Determine the [x, y] coordinate at the center of the cell enclosing the given text.  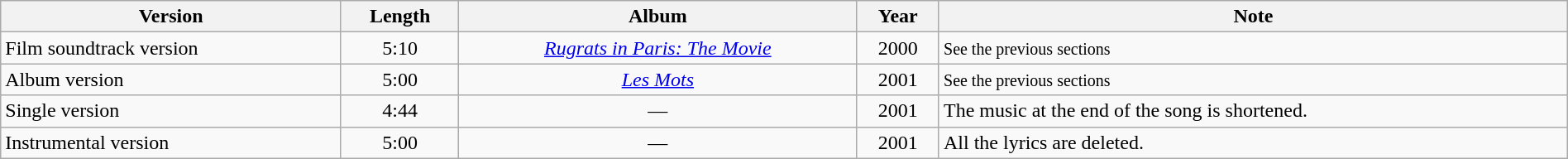
Les Mots [658, 79]
2000 [898, 48]
Album [658, 17]
The music at the end of the song is shortened. [1253, 111]
Film soundtrack version [171, 48]
Length [399, 17]
5:10 [399, 48]
Album version [171, 79]
Instrumental version [171, 142]
4:44 [399, 111]
Note [1253, 17]
Year [898, 17]
All the lyrics are deleted. [1253, 142]
Rugrats in Paris: The Movie [658, 48]
Version [171, 17]
Single version [171, 111]
